Locate the cell with the specified text and output its [X, Y] center coordinate. 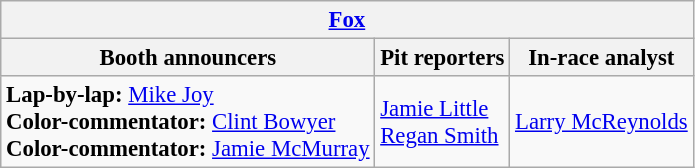
Lap-by-lap: Mike JoyColor-commentator: Clint BowyerColor-commentator: Jamie McMurray [188, 122]
In-race analyst [602, 58]
Fox [347, 20]
Jamie LittleRegan Smith [442, 122]
Booth announcers [188, 58]
Pit reporters [442, 58]
Larry McReynolds [602, 122]
